Detect which cell encompasses the target text, then output its (X, Y) center coordinate. 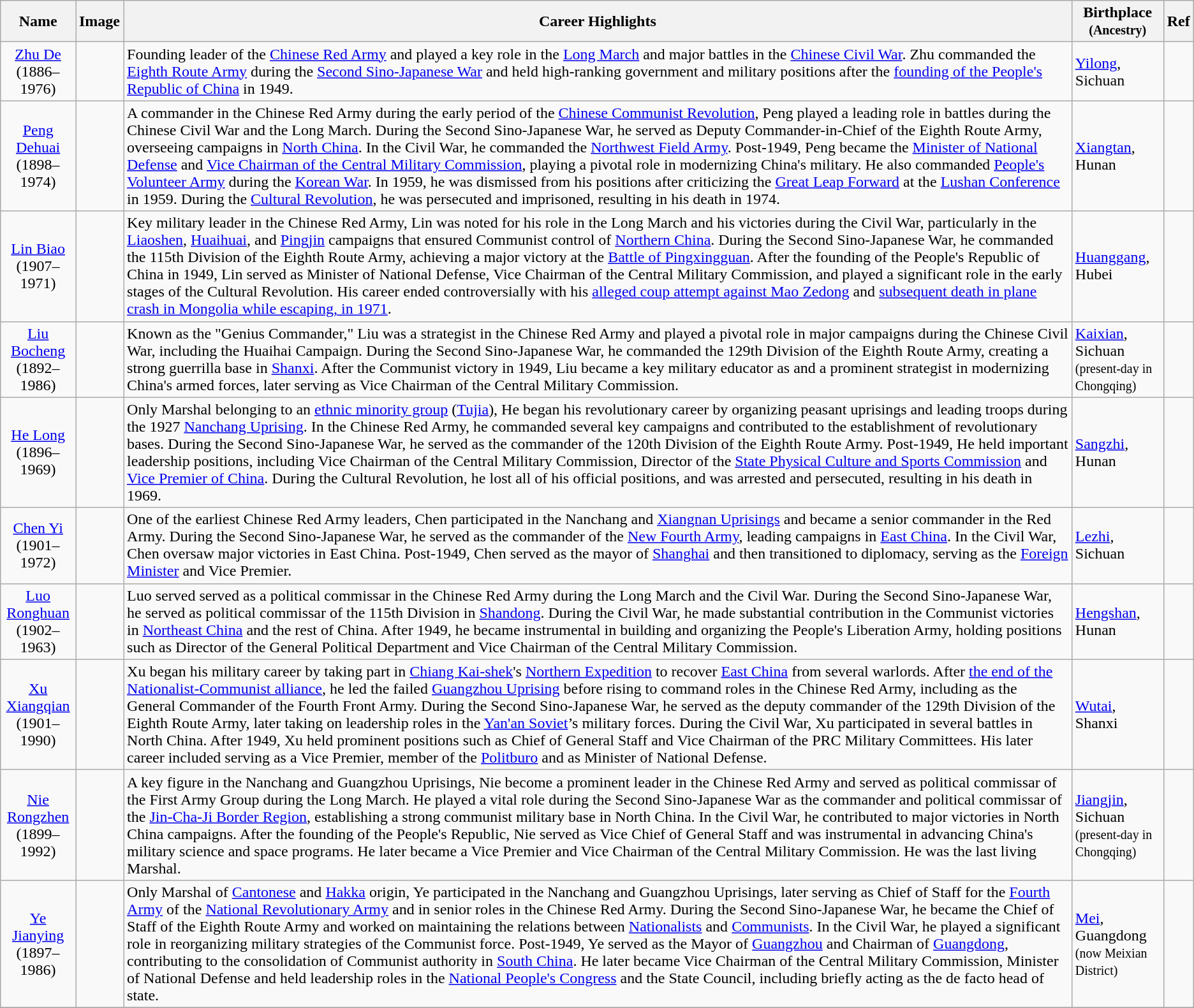
Yilong, Sichuan (1117, 71)
Ref (1179, 22)
Jiangjin, Sichuan(present-day in Chongqing) (1117, 825)
Ye Jianying(1897–1986) (38, 944)
Kaixian, Sichuan(present-day in Chongqing) (1117, 360)
Lezhi, Sichuan (1117, 546)
Nie Rongzhen(1899–1992) (38, 825)
Zhu De(1886–1976) (38, 71)
He Long(1896–1969) (38, 453)
Mei, Guangdong(now Meixian District) (1117, 944)
Liu Bocheng(1892–1986) (38, 360)
Name (38, 22)
Chen Yi(1901–1972) (38, 546)
Xiangtan, Hunan (1117, 156)
Career Highlights (598, 22)
Image (99, 22)
Huanggang, Hubei (1117, 267)
Peng Dehuai(1898–1974) (38, 156)
Lin Biao(1907–1971) (38, 267)
Sangzhi, Hunan (1117, 453)
Hengshan, Hunan (1117, 621)
Xu Xiangqian(1901–1990) (38, 714)
Birthplace(Ancestry) (1117, 22)
Luo Ronghuan(1902–1963) (38, 621)
Wutai, Shanxi (1117, 714)
